Determine the [x, y] coordinate at the center of the cell enclosing the given text.  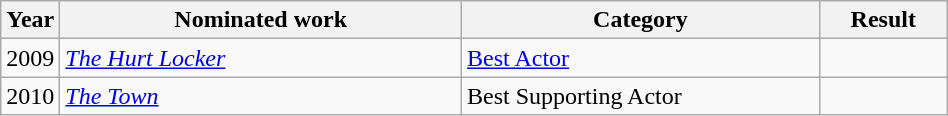
Result [883, 20]
Nominated work [261, 20]
The Hurt Locker [261, 58]
Best Supporting Actor [641, 96]
2009 [30, 58]
Category [641, 20]
2010 [30, 96]
The Town [261, 96]
Best Actor [641, 58]
Year [30, 20]
